For the text-containing cell, return its midpoint in [X, Y] coordinate format. 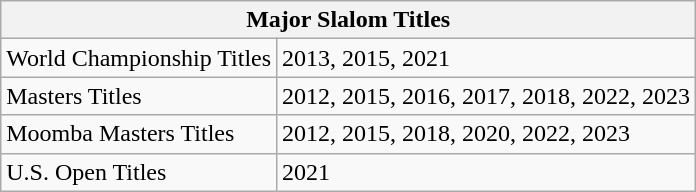
2013, 2015, 2021 [486, 58]
2012, 2015, 2016, 2017, 2018, 2022, 2023 [486, 96]
2012, 2015, 2018, 2020, 2022, 2023 [486, 134]
Moomba Masters Titles [139, 134]
Masters Titles [139, 96]
U.S. Open Titles [139, 172]
Major Slalom Titles [348, 20]
2021 [486, 172]
World Championship Titles [139, 58]
